Provide the [X, Y] coordinate of the cell's center where the given text is located.  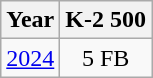
Year [30, 20]
2024 [30, 58]
5 FB [106, 58]
K-2 500 [106, 20]
